Locate the cell with the specified text and output its (X, Y) center coordinate. 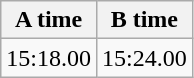
15:24.00 (144, 58)
A time (49, 20)
15:18.00 (49, 58)
B time (144, 20)
